From the cell containing the given text, extract its center point as [X, Y] coordinate. 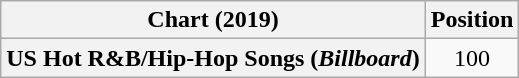
100 [472, 58]
Position [472, 20]
Chart (2019) [213, 20]
US Hot R&B/Hip-Hop Songs (Billboard) [213, 58]
